Output the (X, Y) coordinate of the center of the cell containing the given text.  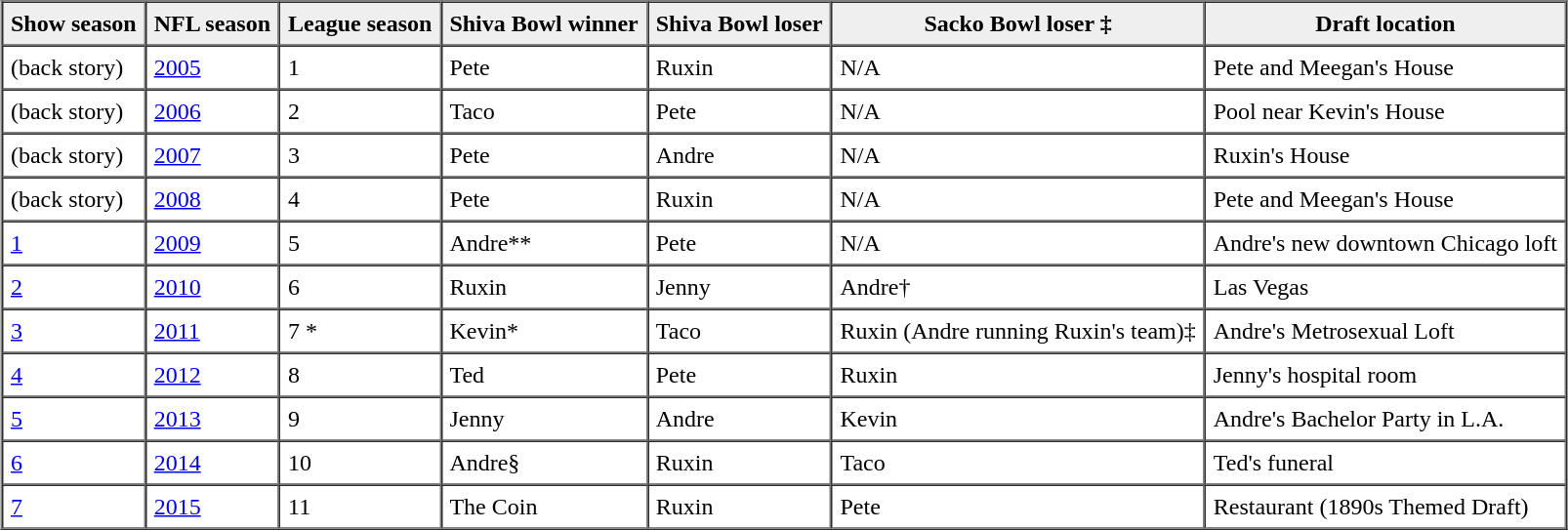
Kevin (1017, 418)
Andre§ (543, 463)
Andre's Metrosexual Loft (1385, 330)
8 (359, 375)
9 (359, 418)
2013 (213, 418)
2006 (213, 111)
Show season (74, 23)
2011 (213, 330)
Shiva Bowl loser (740, 23)
Las Vegas (1385, 287)
2007 (213, 154)
Andre's Bachelor Party in L.A. (1385, 418)
2014 (213, 463)
Shiva Bowl winner (543, 23)
Kevin* (543, 330)
Ted (543, 375)
Draft location (1385, 23)
2012 (213, 375)
2008 (213, 199)
Sacko Bowl loser ‡ (1017, 23)
2005 (213, 66)
2009 (213, 242)
7 (74, 506)
The Coin (543, 506)
Andre† (1017, 287)
Ted's funeral (1385, 463)
7 * (359, 330)
NFL season (213, 23)
Ruxin's House (1385, 154)
Andre's new downtown Chicago loft (1385, 242)
Andre** (543, 242)
2010 (213, 287)
Jenny's hospital room (1385, 375)
11 (359, 506)
League season (359, 23)
Pool near Kevin's House (1385, 111)
10 (359, 463)
2015 (213, 506)
Ruxin (Andre running Ruxin's team)‡ (1017, 330)
Restaurant (1890s Themed Draft) (1385, 506)
